From the cell containing the given text, extract its center point as [x, y] coordinate. 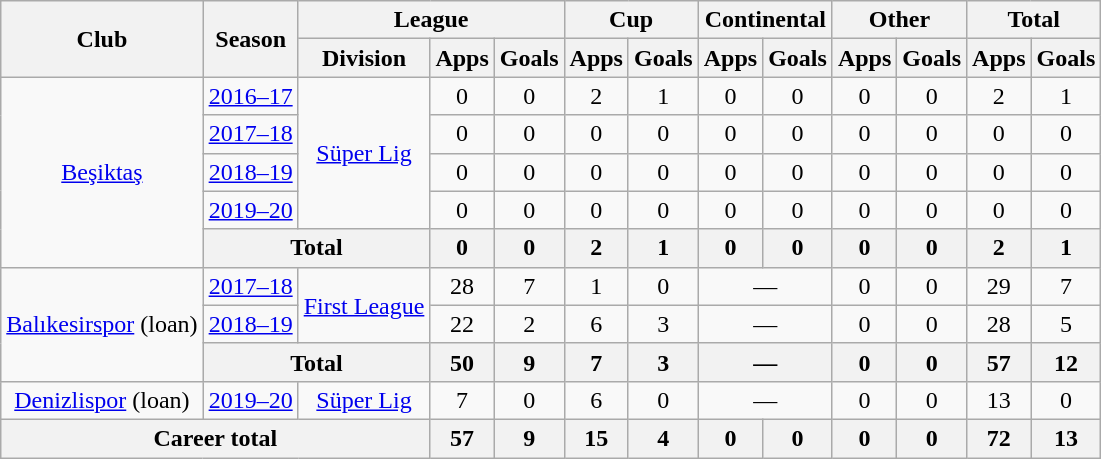
Season [250, 39]
Continental [765, 20]
Other [899, 20]
Beşiktaş [102, 172]
29 [999, 286]
12 [1066, 362]
2016–17 [250, 96]
Career total [216, 438]
First League [364, 305]
Denizlispor (loan) [102, 400]
Division [364, 58]
League [431, 20]
5 [1066, 324]
22 [462, 324]
15 [596, 438]
72 [999, 438]
4 [663, 438]
Balıkesirspor (loan) [102, 324]
Cup [631, 20]
Club [102, 39]
50 [462, 362]
